Return (x, y) of the center of cell containing provided text 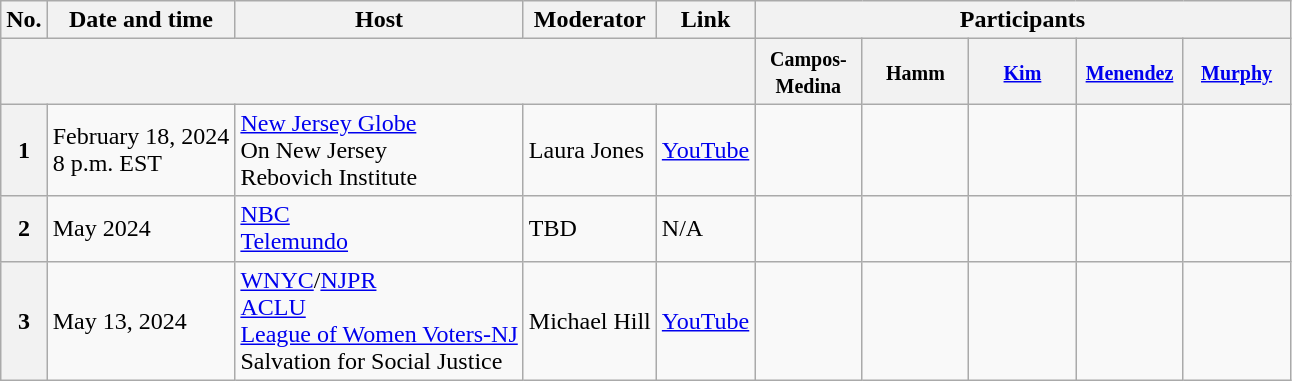
WNYC/NJPRACLULeague of Women Voters-NJSalvation for Social Justice (379, 320)
3 (24, 320)
Moderator (590, 20)
Participants (1022, 20)
Date and time (141, 20)
Michael Hill (590, 320)
Link (705, 20)
February 18, 20248 p.m. EST (141, 150)
May 2024 (141, 228)
May 13, 2024 (141, 320)
Murphy (1236, 72)
New Jersey GlobeOn New JerseyRebovich Institute (379, 150)
1 (24, 150)
Hamm (916, 72)
Kim (1022, 72)
NBCTelemundo (379, 228)
No. (24, 20)
N/A (705, 228)
Host (379, 20)
2 (24, 228)
TBD (590, 228)
Campos-Medina (808, 72)
Menendez (1130, 72)
Laura Jones (590, 150)
